Locate the cell with the specified text and output its [X, Y] center coordinate. 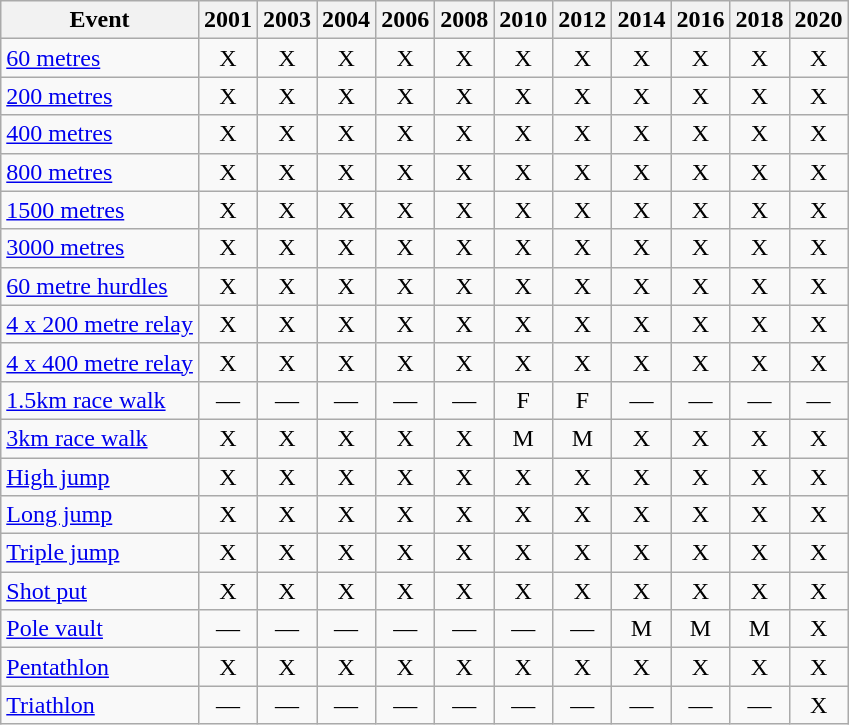
200 metres [100, 96]
60 metres [100, 58]
2001 [228, 20]
800 metres [100, 172]
3km race walk [100, 438]
Pentathlon [100, 667]
2018 [760, 20]
Shot put [100, 591]
4 x 200 metre relay [100, 324]
Long jump [100, 515]
2004 [346, 20]
Triple jump [100, 553]
1500 metres [100, 210]
2010 [524, 20]
2008 [464, 20]
2006 [406, 20]
Triathlon [100, 705]
2016 [700, 20]
4 x 400 metre relay [100, 362]
Pole vault [100, 629]
2020 [818, 20]
2003 [286, 20]
400 metres [100, 134]
3000 metres [100, 248]
60 metre hurdles [100, 286]
2012 [582, 20]
2014 [642, 20]
1.5km race walk [100, 400]
High jump [100, 477]
Event [100, 20]
